Locate the cell with the specified text and output its [x, y] center coordinate. 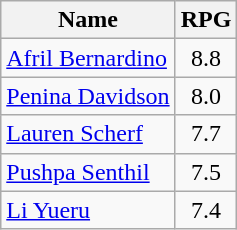
Penina Davidson [88, 96]
Afril Bernardino [88, 58]
8.0 [206, 96]
7.7 [206, 134]
7.4 [206, 210]
Li Yueru [88, 210]
Pushpa Senthil [88, 172]
RPG [206, 20]
Lauren Scherf [88, 134]
8.8 [206, 58]
7.5 [206, 172]
Name [88, 20]
